Determine the [X, Y] coordinate at the center of the cell enclosing the given text.  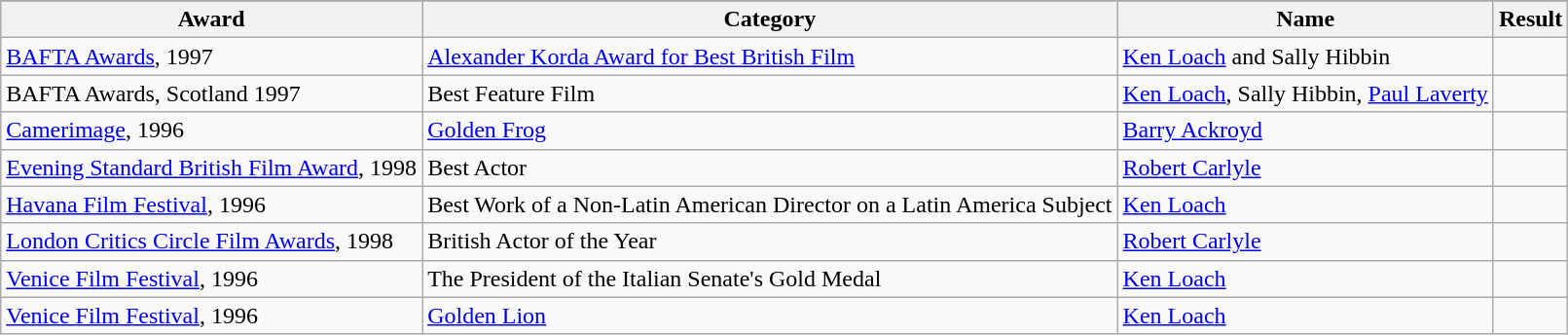
Best Actor [770, 167]
Golden Lion [770, 316]
BAFTA Awards, Scotland 1997 [212, 93]
Name [1305, 19]
BAFTA Awards, 1997 [212, 56]
Evening Standard British Film Award, 1998 [212, 167]
London Critics Circle Film Awards, 1998 [212, 242]
Result [1530, 19]
Ken Loach and Sally Hibbin [1305, 56]
Camerimage, 1996 [212, 130]
Best Work of a Non-Latin American Director on a Latin America Subject [770, 205]
Best Feature Film [770, 93]
Award [212, 19]
Golden Frog [770, 130]
Category [770, 19]
The President of the Italian Senate's Gold Medal [770, 279]
Alexander Korda Award for Best British Film [770, 56]
Barry Ackroyd [1305, 130]
Havana Film Festival, 1996 [212, 205]
British Actor of the Year [770, 242]
Ken Loach, Sally Hibbin, Paul Laverty [1305, 93]
